Identify which cell holds the provided text, then report its [X, Y] central coordinate. 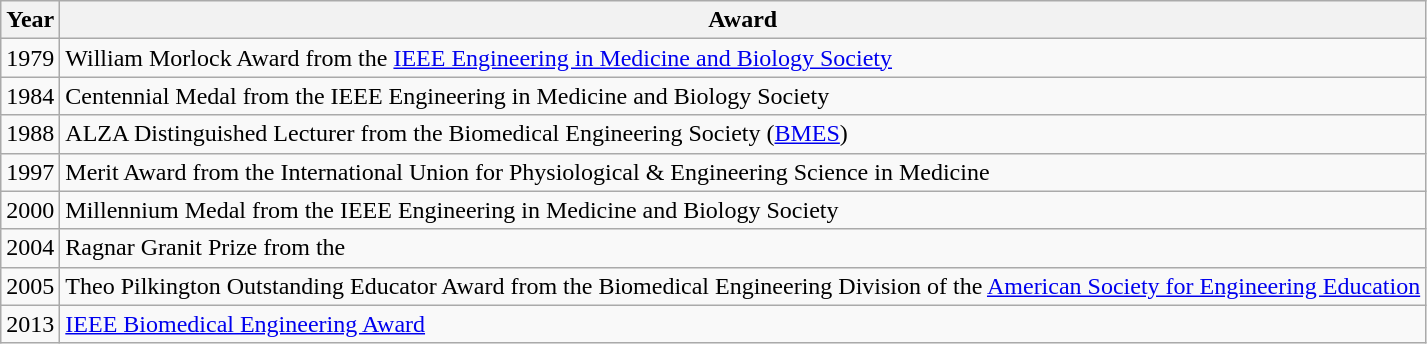
Ragnar Granit Prize from the [743, 248]
Centennial Medal from the IEEE Engineering in Medicine and Biology Society [743, 96]
Award [743, 20]
1984 [30, 96]
2004 [30, 248]
2013 [30, 324]
2000 [30, 210]
Year [30, 20]
William Morlock Award from the IEEE Engineering in Medicine and Biology Society [743, 58]
IEEE Biomedical Engineering Award [743, 324]
1979 [30, 58]
2005 [30, 286]
ALZA Distinguished Lecturer from the Biomedical Engineering Society (BMES) [743, 134]
Millennium Medal from the IEEE Engineering in Medicine and Biology Society [743, 210]
Theo Pilkington Outstanding Educator Award from the Biomedical Engineering Division of the American Society for Engineering Education [743, 286]
1988 [30, 134]
Merit Award from the International Union for Physiological & Engineering Science in Medicine [743, 172]
1997 [30, 172]
